From the cell containing the given text, extract its center point as (x, y) coordinate. 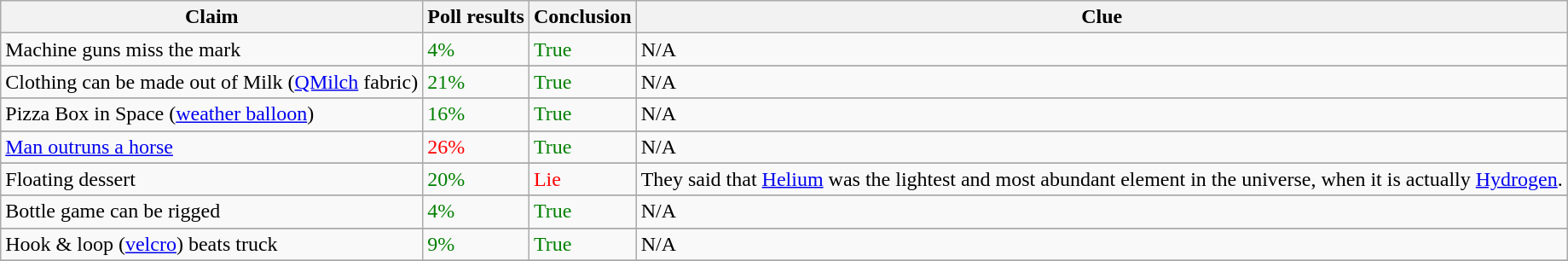
Man outruns a horse (211, 147)
21% (476, 82)
Hook & loop (velcro) beats truck (211, 244)
Pizza Box in Space (weather balloon) (211, 114)
They said that Helium was the lightest and most abundant element in the universe, when it is actually Hydrogen. (1102, 179)
Poll results (476, 17)
26% (476, 147)
Clue (1102, 17)
20% (476, 179)
Conclusion (582, 17)
Clothing can be made out of Milk (QMilch fabric) (211, 82)
Bottle game can be rigged (211, 212)
Claim (211, 17)
Lie (582, 179)
Floating dessert (211, 179)
16% (476, 114)
9% (476, 244)
Machine guns miss the mark (211, 49)
